Extract the (x, y) coordinate from the center of the cell holding the provided text.  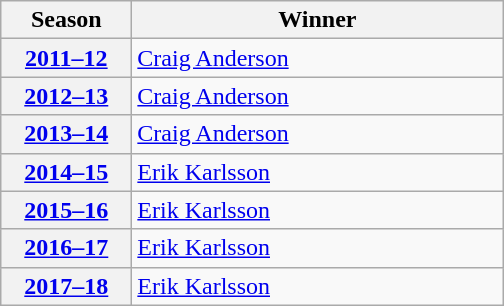
Winner (318, 20)
2011–12 (66, 58)
Season (66, 20)
2016–17 (66, 248)
2012–13 (66, 96)
2017–18 (66, 286)
2013–14 (66, 134)
2015–16 (66, 210)
2014–15 (66, 172)
